Pinpoint the cell where the given text exists, returning its (X, Y) midpoint coordinate. 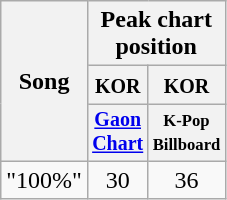
36 (186, 180)
30 (118, 180)
Song (44, 82)
Gaon Chart (118, 132)
K-Pop Billboard (186, 132)
Peak chart position (156, 34)
"100%" (44, 180)
